Detect which cell encompasses the target text, then output its [X, Y] center coordinate. 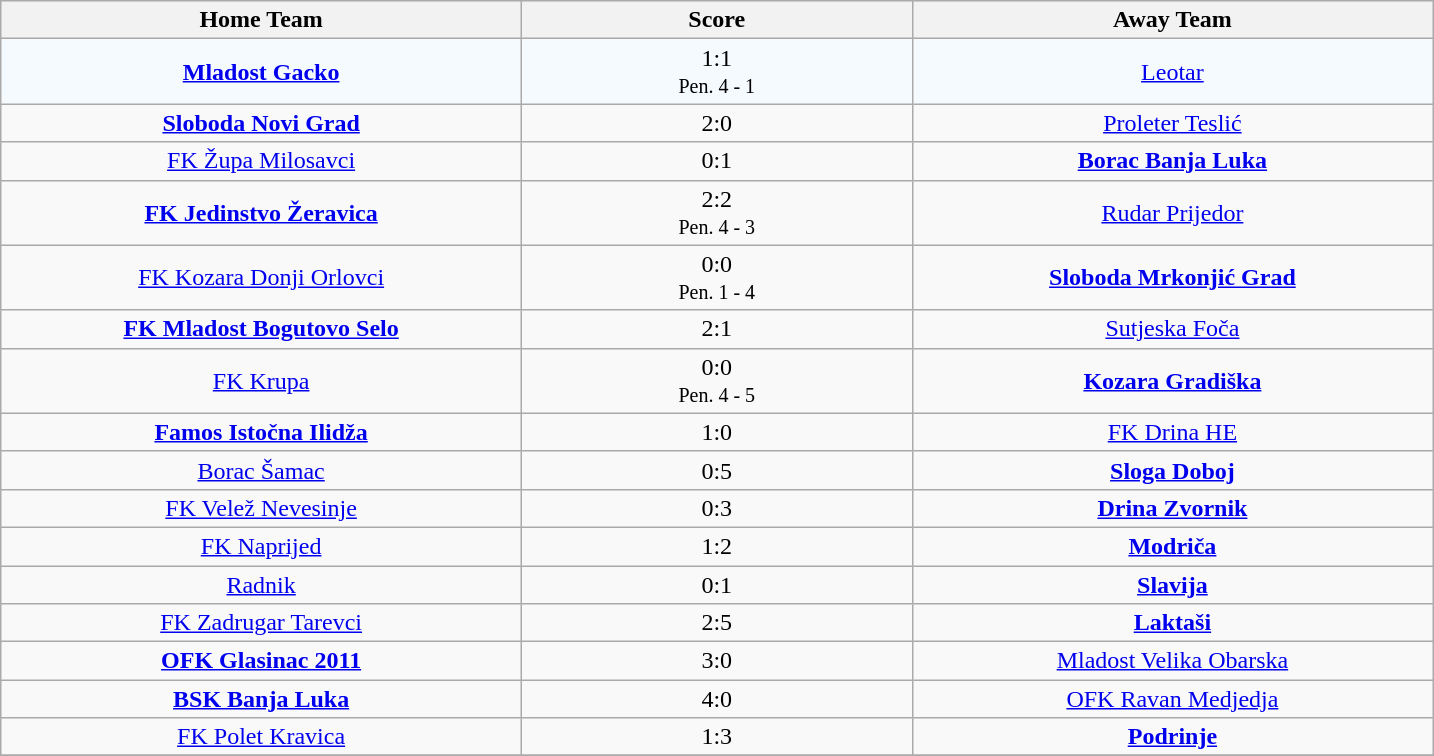
Away Team [1172, 20]
Borac Banja Luka [1172, 161]
Famos Istočna Ilidža [262, 432]
1:2 [716, 546]
2:0 [716, 123]
FK Drina HE [1172, 432]
Proleter Teslić [1172, 123]
OFK Glasinac 2011 [262, 661]
FK Krupa [262, 380]
Mladost Velika Obarska [1172, 661]
Mladost Gacko [262, 72]
0:3 [716, 508]
FK Naprijed [262, 546]
FK Zadrugar Tarevci [262, 623]
1:3 [716, 737]
0:0Pen. 1 - 4 [716, 278]
0:5 [716, 470]
Slavija [1172, 585]
Borac Šamac [262, 470]
0:0Pen. 4 - 5 [716, 380]
FK Mladost Bogutovo Selo [262, 329]
Sloboda Novi Grad [262, 123]
FK Kozara Donji Orlovci [262, 278]
Drina Zvornik [1172, 508]
2:5 [716, 623]
4:0 [716, 699]
FK Velež Nevesinje [262, 508]
Radnik [262, 585]
Leotar [1172, 72]
FK Polet Kravica [262, 737]
1:1Pen. 4 - 1 [716, 72]
1:0 [716, 432]
OFK Ravan Medjedja [1172, 699]
Laktaši [1172, 623]
Podrinje [1172, 737]
FK Župa Milosavci [262, 161]
Kozara Gradiška [1172, 380]
BSK Banja Luka [262, 699]
Sloga Doboj [1172, 470]
Home Team [262, 20]
Rudar Prijedor [1172, 212]
Score [716, 20]
Modriča [1172, 546]
3:0 [716, 661]
Sutjeska Foča [1172, 329]
2:1 [716, 329]
2:2Pen. 4 - 3 [716, 212]
Sloboda Mrkonjić Grad [1172, 278]
FK Jedinstvo Žeravica [262, 212]
